Capture the cell that displays the provided text and extract its (X, Y) central coordinate. 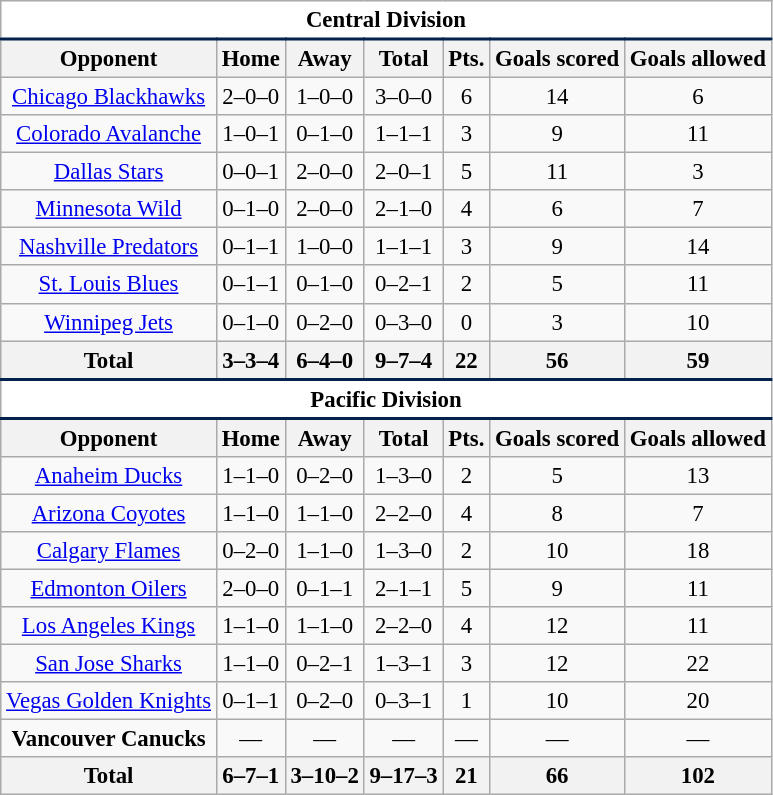
Vegas Golden Knights (109, 701)
0 (466, 322)
9–17–3 (404, 776)
56 (558, 360)
Colorado Avalanche (109, 134)
St. Louis Blues (109, 285)
Chicago Blackhawks (109, 97)
3–0–0 (404, 97)
Winnipeg Jets (109, 322)
3–3–4 (250, 360)
Los Angeles Kings (109, 626)
1 (466, 701)
Arizona Coyotes (109, 513)
18 (698, 551)
Anaheim Ducks (109, 476)
6–7–1 (250, 776)
Nashville Predators (109, 247)
Minnesota Wild (109, 209)
Vancouver Canucks (109, 739)
0–3–0 (404, 322)
3–10–2 (324, 776)
2–1–1 (404, 588)
21 (466, 776)
Calgary Flames (109, 551)
6–4–0 (324, 360)
2–1–0 (404, 209)
Central Division (386, 20)
66 (558, 776)
59 (698, 360)
Pacific Division (386, 398)
13 (698, 476)
8 (558, 513)
Dallas Stars (109, 172)
0–3–1 (404, 701)
9–7–4 (404, 360)
1–3–1 (404, 664)
0–0–1 (250, 172)
2–0–1 (404, 172)
Edmonton Oilers (109, 588)
1–0–1 (250, 134)
102 (698, 776)
San Jose Sharks (109, 664)
20 (698, 701)
